Pinpoint the cell where the given text exists, returning its [X, Y] midpoint coordinate. 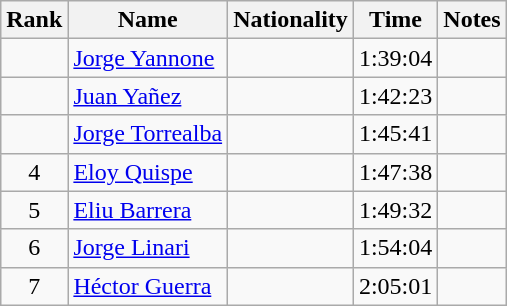
Name [148, 20]
1:49:32 [395, 210]
Eloy Quispe [148, 172]
1:39:04 [395, 58]
Time [395, 20]
1:54:04 [395, 248]
1:47:38 [395, 172]
2:05:01 [395, 286]
Jorge Torrealba [148, 134]
1:42:23 [395, 96]
Héctor Guerra [148, 286]
Jorge Yannone [148, 58]
Nationality [291, 20]
Rank [34, 20]
Notes [472, 20]
7 [34, 286]
Jorge Linari [148, 248]
1:45:41 [395, 134]
5 [34, 210]
Eliu Barrera [148, 210]
6 [34, 248]
4 [34, 172]
Juan Yañez [148, 96]
